Scan for the cell matching the given text and deliver its [x, y] coordinate at center. 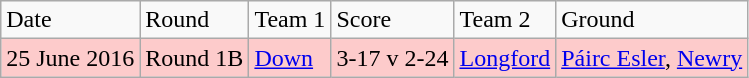
Date [70, 20]
Round 1B [194, 58]
Ground [652, 20]
Score [392, 20]
3-17 v 2-24 [392, 58]
Down [290, 58]
Páirc Esler, Newry [652, 58]
Longford [505, 58]
25 June 2016 [70, 58]
Team 2 [505, 20]
Team 1 [290, 20]
Round [194, 20]
